From the cell containing the given text, extract its center point as [x, y] coordinate. 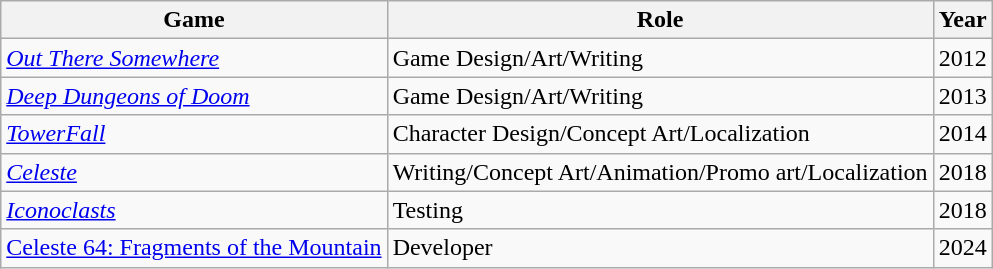
Developer [660, 248]
Writing/Concept Art/Animation/Promo art/Localization [660, 172]
Game [194, 20]
Iconoclasts [194, 210]
Role [660, 20]
2013 [962, 96]
2012 [962, 58]
TowerFall [194, 134]
Celeste [194, 172]
2014 [962, 134]
Character Design/Concept Art/Localization [660, 134]
Testing [660, 210]
Out There Somewhere [194, 58]
Year [962, 20]
2024 [962, 248]
Celeste 64: Fragments of the Mountain [194, 248]
Deep Dungeons of Doom [194, 96]
